Search for the cell housing the specified text and yield its (X, Y) center coordinate. 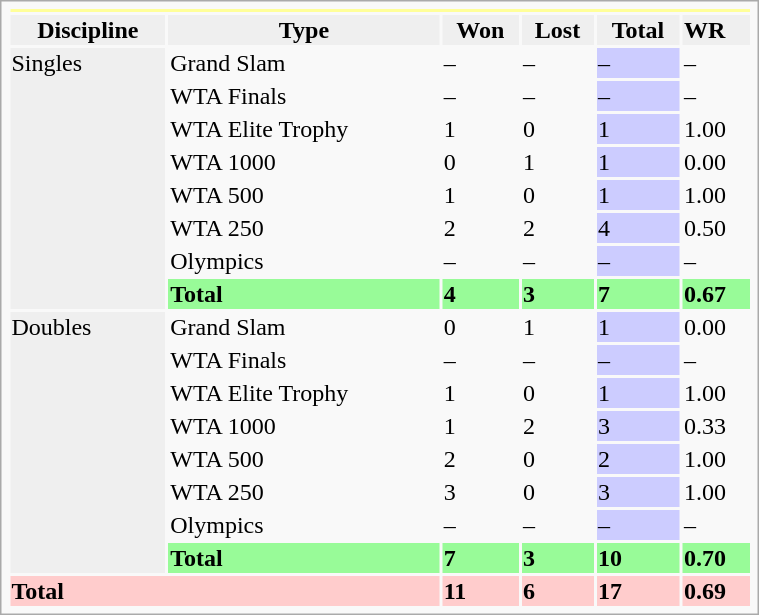
0.50 (716, 228)
0.33 (716, 426)
10 (638, 558)
17 (638, 591)
11 (480, 591)
0.67 (716, 294)
WR (716, 30)
Singles (88, 178)
Discipline (88, 30)
Type (304, 30)
0.70 (716, 558)
0.69 (716, 591)
Doubles (88, 442)
6 (557, 591)
Lost (557, 30)
Won (480, 30)
